From the cell containing the given text, extract its center point as (x, y) coordinate. 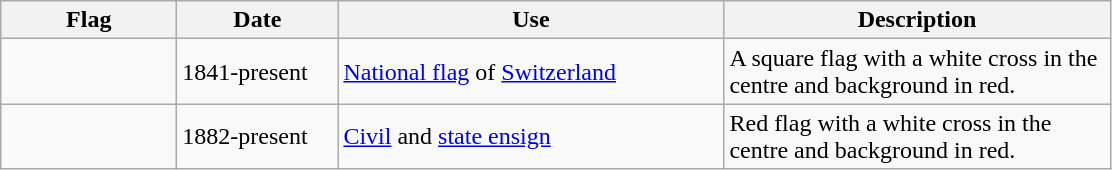
Date (258, 20)
National flag of Switzerland (531, 72)
Use (531, 20)
1841-present (258, 72)
Flag (89, 20)
Red flag with a white cross in the centre and background in red. (917, 136)
Civil and state ensign (531, 136)
Description (917, 20)
1882-present (258, 136)
A square flag with a white cross in the centre and background in red. (917, 72)
